Search for the cell housing the specified text and yield its (X, Y) center coordinate. 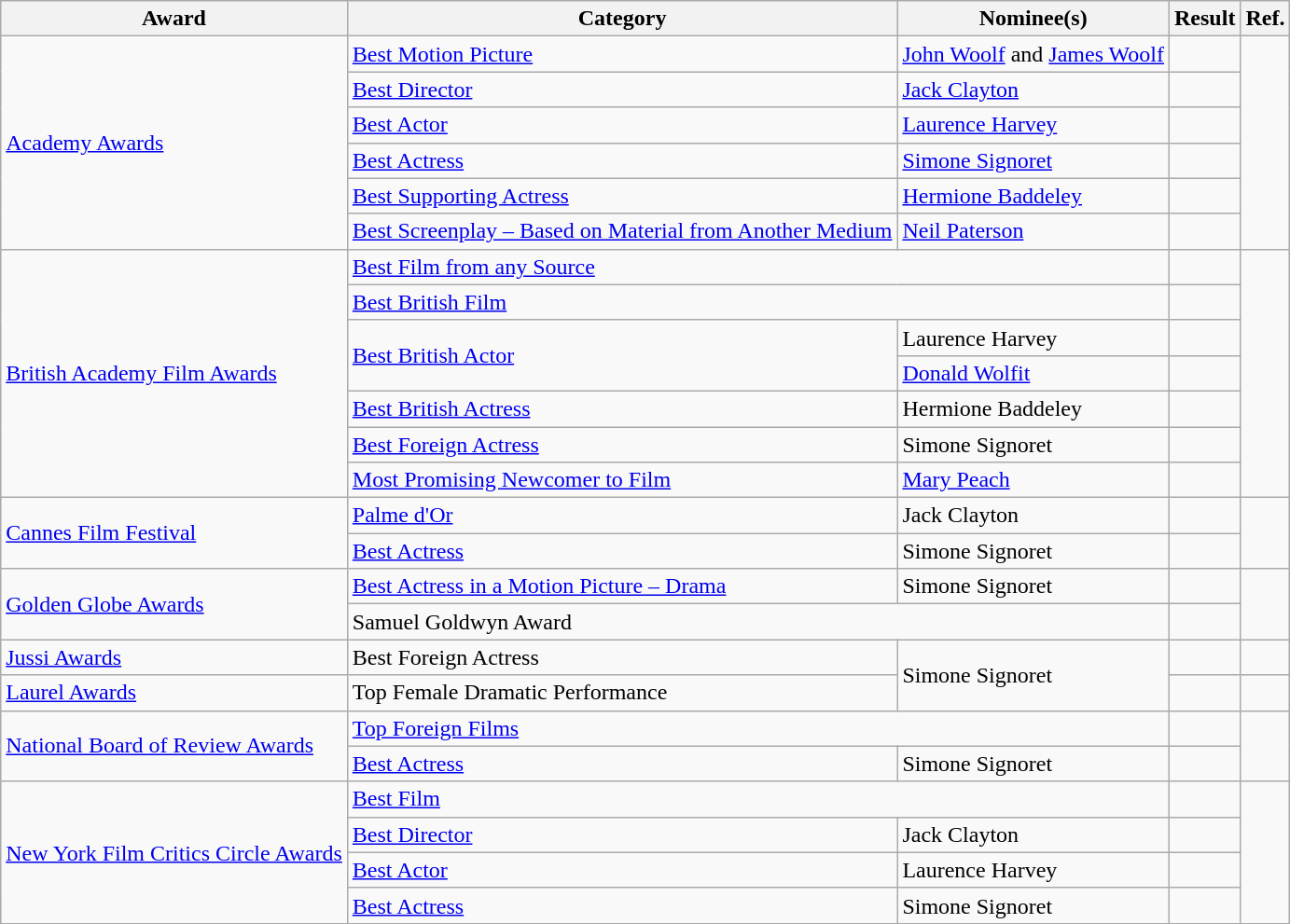
Result (1205, 19)
Award (174, 19)
Ref. (1265, 19)
Top Foreign Films (757, 728)
Palme d'Or (622, 516)
Best Motion Picture (622, 54)
Best Screenplay – Based on Material from Another Medium (622, 231)
Top Female Dramatic Performance (622, 693)
Best British Actor (622, 355)
Best Actress in a Motion Picture – Drama (622, 586)
Nominee(s) (1033, 19)
Best Film from any Source (757, 267)
Samuel Goldwyn Award (757, 622)
National Board of Review Awards (174, 746)
Best Supporting Actress (622, 196)
John Woolf and James Woolf (1033, 54)
Donald Wolfit (1033, 373)
Neil Paterson (1033, 231)
Jussi Awards (174, 657)
Most Promising Newcomer to Film (622, 480)
Academy Awards (174, 143)
Mary Peach (1033, 480)
New York Film Critics Circle Awards (174, 852)
Cannes Film Festival (174, 533)
Best Film (757, 799)
Category (622, 19)
Best British Actress (622, 408)
Best British Film (757, 302)
Laurel Awards (174, 693)
British Academy Film Awards (174, 373)
Golden Globe Awards (174, 604)
